Scan for the cell matching the given text and deliver its [X, Y] coordinate at center. 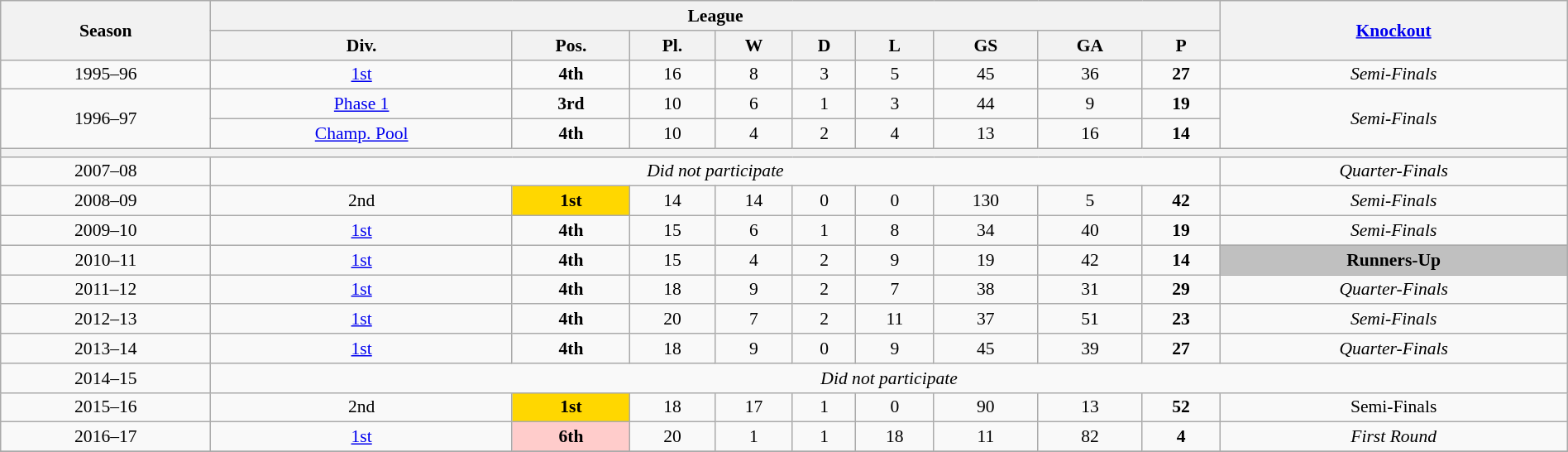
Div. [361, 46]
1995–96 [106, 75]
40 [1090, 231]
Champ. Pool [361, 134]
52 [1181, 407]
2007–08 [106, 171]
3rd [571, 104]
29 [1181, 290]
2013–14 [106, 349]
L [895, 46]
GA [1090, 46]
2010–11 [106, 260]
1996–97 [106, 119]
P [1181, 46]
D [824, 46]
34 [986, 231]
51 [1090, 320]
2011–12 [106, 290]
2015–16 [106, 407]
W [753, 46]
Phase 1 [361, 104]
League [715, 16]
23 [1181, 320]
130 [986, 201]
17 [753, 407]
GS [986, 46]
First Round [1394, 437]
Knockout [1394, 30]
2012–13 [106, 320]
37 [986, 320]
Season [106, 30]
90 [986, 407]
Runners-Up [1394, 260]
39 [1090, 349]
2014–15 [106, 378]
82 [1090, 437]
31 [1090, 290]
44 [986, 104]
38 [986, 290]
2008–09 [106, 201]
36 [1090, 75]
Pl. [672, 46]
2016–17 [106, 437]
Pos. [571, 46]
6th [571, 437]
2009–10 [106, 231]
